Provide the [X, Y] coordinate of the cell's center where the given text is located.  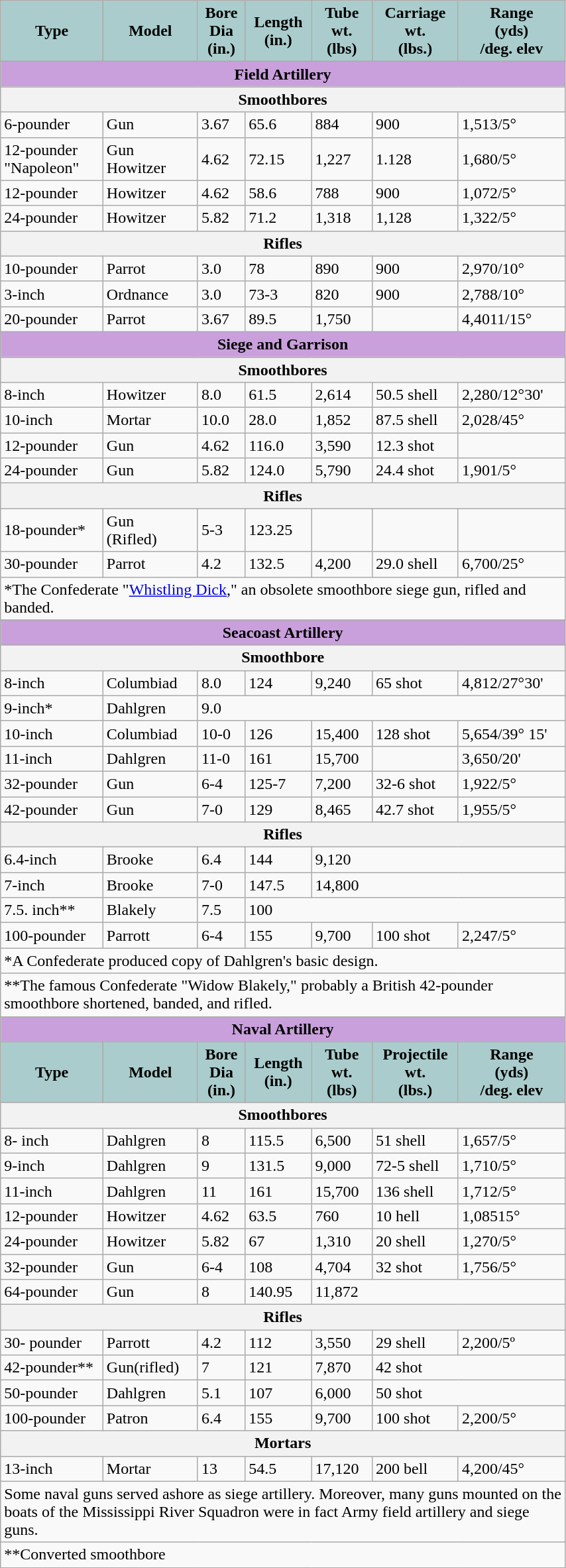
140.95 [278, 1292]
9-inch [52, 1166]
65.6 [278, 125]
1,310 [342, 1241]
2,200/5º [512, 1343]
6-pounder [52, 125]
50 shot [469, 1393]
3-inch [52, 294]
71.2 [278, 218]
7.5. inch** [52, 910]
7,200 [342, 784]
112 [278, 1343]
116.0 [278, 446]
Blakely [150, 910]
**The famous Confederate "Widow Blakely," probably a British 42-pounder smoothbore shortened, banded, and rifled. [283, 995]
890 [342, 269]
58.6 [278, 193]
108 [278, 1267]
788 [342, 193]
7 [221, 1368]
20-pounder [52, 319]
73-3 [278, 294]
50-pounder [52, 1393]
5-3 [221, 530]
18-pounder* [52, 530]
5,790 [342, 471]
2,970/10° [512, 269]
63.5 [278, 1216]
Field Artillery [283, 74]
4,704 [342, 1267]
1,852 [342, 420]
5.1 [221, 1393]
124 [278, 683]
42-pounder [52, 810]
12-pounder"Napoleon" [52, 159]
1,955/5° [512, 810]
Ordnance [150, 294]
67 [278, 1241]
Siege and Garrison [283, 344]
10 hell [416, 1216]
115.5 [278, 1140]
Smoothbore [283, 658]
30- pounder [52, 1343]
1,513/5° [512, 125]
42-pounder** [52, 1368]
9,120 [438, 860]
1,922/5° [512, 784]
9,000 [342, 1166]
11-0 [221, 758]
54.5 [278, 1469]
2,280/12°30' [512, 395]
64-pounder [52, 1292]
2,200/5° [512, 1418]
9,240 [342, 683]
107 [278, 1393]
126 [278, 733]
14,800 [438, 885]
1,750 [342, 319]
10.0 [221, 420]
8,465 [342, 810]
7.5 [221, 910]
61.5 [278, 395]
30-pounder [52, 564]
15,400 [342, 733]
9 [221, 1166]
4,4011/15° [512, 319]
147.5 [278, 885]
*The Confederate "Whistling Dick," an obsolete smoothbore siege gun, rifled and banded. [283, 598]
51 shell [416, 1140]
1,128 [416, 218]
3,650/20' [512, 758]
1,710/5° [512, 1166]
1,680/5° [512, 159]
9-inch* [52, 708]
11,872 [438, 1292]
136 shell [416, 1191]
Patron [150, 1418]
132.5 [278, 564]
125-7 [278, 784]
2,247/5° [512, 935]
32 shot [416, 1267]
128 shot [416, 733]
GunHowitzer [150, 159]
131.5 [278, 1166]
884 [342, 125]
29.0 shell [416, 564]
Gun(rifled) [150, 1368]
5,654/39° 15' [512, 733]
4,200/45° [512, 1469]
7-inch [52, 885]
Naval Artillery [283, 1029]
144 [278, 860]
3,590 [342, 446]
**Converted smoothbore [283, 1555]
Gun(Rifled) [150, 530]
100 [406, 910]
42 shot [469, 1368]
13-inch [52, 1469]
1.128 [416, 159]
124.0 [278, 471]
1,08515° [512, 1216]
8- inch [52, 1140]
6.4-inch [52, 860]
Projectilewt.(lbs.) [416, 1072]
28.0 [278, 420]
760 [342, 1216]
121 [278, 1368]
12.3 shot [416, 446]
4,200 [342, 564]
9.0 [381, 708]
65 shot [416, 683]
20 shell [416, 1241]
*A Confederate produced copy of Dahlgren's basic design. [283, 961]
42.7 shot [416, 810]
72-5 shell [416, 1166]
129 [278, 810]
24.4 shot [416, 471]
200 bell [416, 1469]
1,318 [342, 218]
13 [221, 1469]
29 shell [416, 1343]
6,000 [342, 1393]
1,712/5° [512, 1191]
50.5 shell [416, 395]
1,901/5° [512, 471]
6,700/25° [512, 564]
Carriagewt.(lbs.) [416, 31]
1,322/5° [512, 218]
123.25 [278, 530]
6,500 [342, 1140]
1,270/5° [512, 1241]
89.5 [278, 319]
11 [221, 1191]
Mortars [283, 1443]
3,550 [342, 1343]
1,756/5° [512, 1267]
2,614 [342, 395]
2,788/10° [512, 294]
7,870 [342, 1368]
820 [342, 294]
2,028/45° [512, 420]
Seacoast Artillery [283, 633]
10-0 [221, 733]
32-6 shot [416, 784]
10-pounder [52, 269]
1,072/5° [512, 193]
1,227 [342, 159]
17,120 [342, 1469]
72.15 [278, 159]
78 [278, 269]
4,812/27°30' [512, 683]
1,657/5° [512, 1140]
87.5 shell [416, 420]
